Provide the [x, y] coordinate of the cell's center where the given text is located.  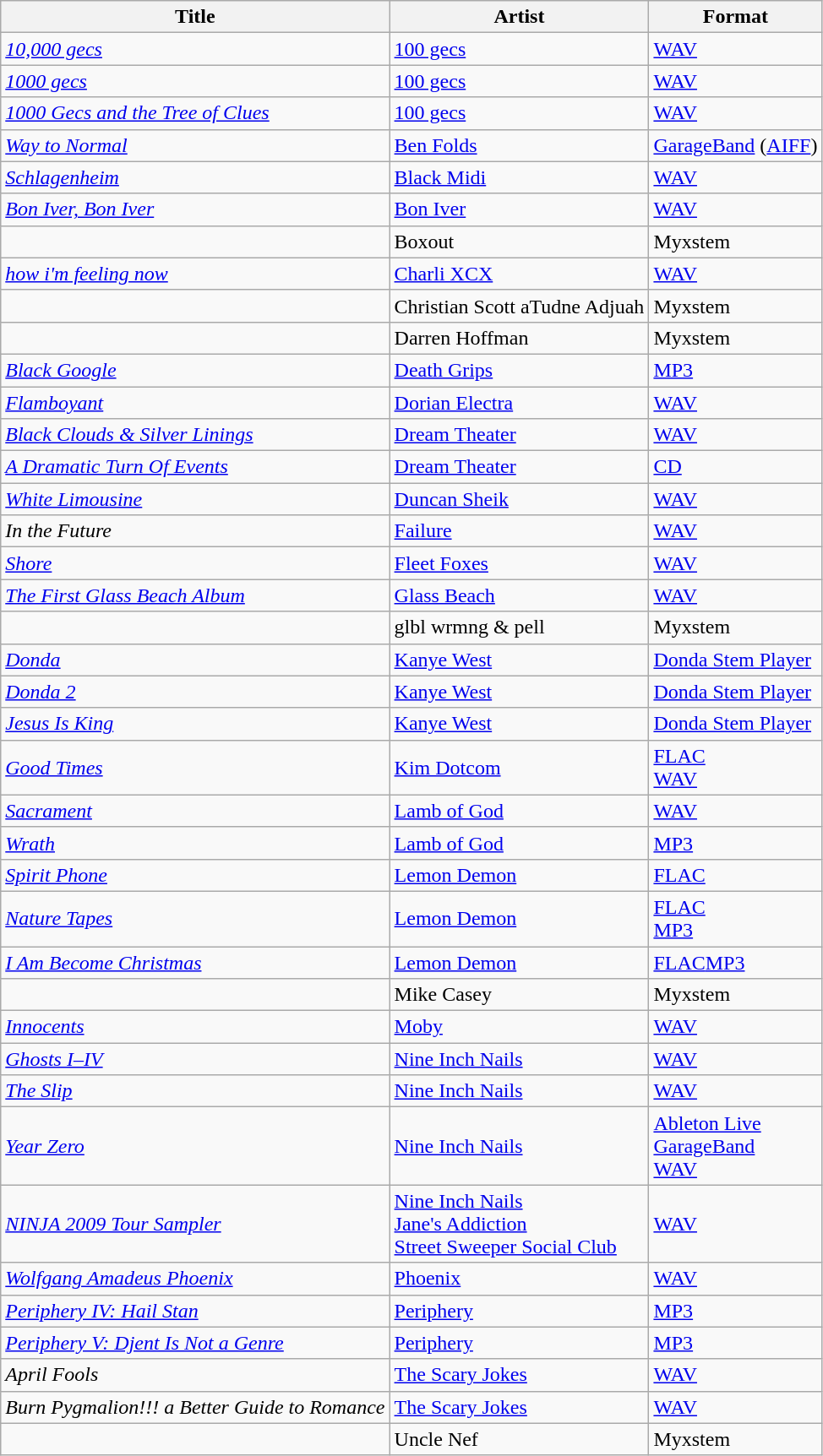
GarageBand (AIFF) [735, 145]
how i'm feeling now [195, 274]
Wrath [195, 843]
I Am Become Christmas [195, 962]
Format [735, 17]
Donda [195, 660]
FLAC [735, 875]
Title [195, 17]
Jesus Is King [195, 724]
Periphery V: Djent Is Not a Genre [195, 1343]
Periphery IV: Hail Stan [195, 1311]
Death Grips [519, 370]
Mike Casey [519, 995]
Way to Normal [195, 145]
CD [735, 467]
Artist [519, 17]
Shore [195, 563]
1000 gecs [195, 81]
Nine Inch NailsJane's AddictionStreet Sweeper Social Club [519, 1224]
Glass Beach [519, 595]
Bon Iver, Bon Iver [195, 209]
Wolfgang Amadeus Phoenix [195, 1279]
Spirit Phone [195, 875]
Burn Pygmalion!!! a Better Guide to Romance [195, 1407]
Charli XCX [519, 274]
Darren Hoffman [519, 338]
Uncle Nef [519, 1439]
10,000 gecs [195, 49]
Kim Dotcom [519, 767]
Boxout [519, 242]
Schlagenheim [195, 177]
Black Clouds & Silver Linings [195, 435]
In the Future [195, 531]
Year Zero [195, 1146]
Phoenix [519, 1279]
glbl wrmng & pell [519, 627]
Bon Iver [519, 209]
Moby [519, 1027]
Innocents [195, 1027]
White Limousine [195, 499]
Duncan Sheik [519, 499]
Nature Tapes [195, 919]
The Slip [195, 1091]
April Fools [195, 1375]
1000 Gecs and the Tree of Clues [195, 113]
Christian Scott aTudne Adjuah [519, 306]
Failure [519, 531]
Black Midi [519, 177]
Dorian Electra [519, 403]
Fleet Foxes [519, 563]
A Dramatic Turn Of Events [195, 467]
Ghosts I–IV [195, 1059]
Flamboyant [195, 403]
Donda 2 [195, 692]
Good Times [195, 767]
Ben Folds [519, 145]
Black Google [195, 370]
NINJA 2009 Tour Sampler [195, 1224]
The First Glass Beach Album [195, 595]
Ableton LiveGarageBandWAV [735, 1146]
FLACWAV [735, 767]
Sacrament [195, 811]
